Capture the cell that displays the provided text and extract its (x, y) central coordinate. 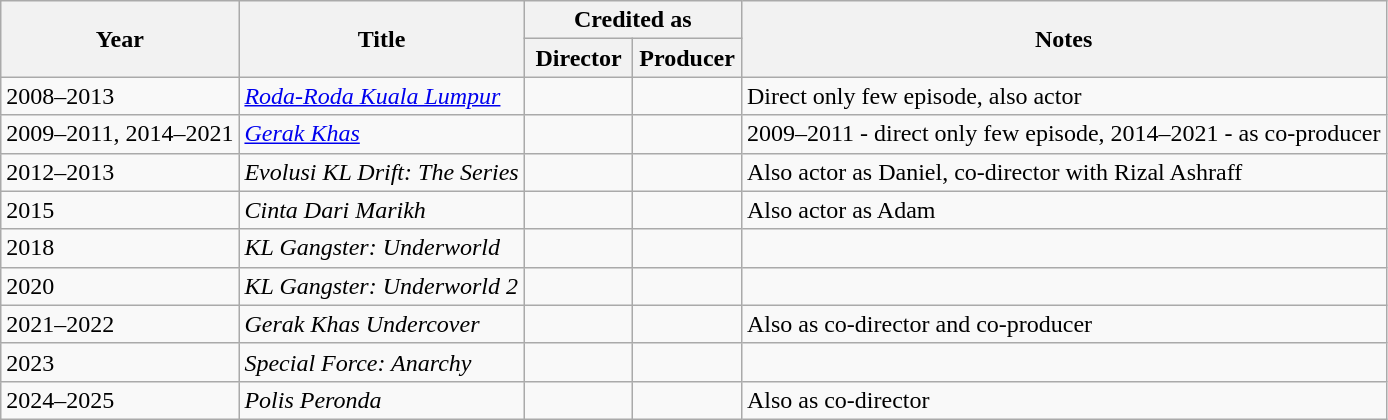
Title (382, 39)
2012–2013 (120, 172)
Also as co-director (1064, 400)
Also actor as Daniel, co-director with Rizal Ashraff (1064, 172)
2024–2025 (120, 400)
Direct only few episode, also actor (1064, 96)
2015 (120, 210)
Producer (688, 58)
Credited as (632, 20)
Gerak Khas Undercover (382, 324)
KL Gangster: Underworld (382, 248)
Notes (1064, 39)
2009–2011 - direct only few episode, 2014–2021 - as co-producer (1064, 134)
Roda-Roda Kuala Lumpur (382, 96)
Evolusi KL Drift: The Series (382, 172)
Year (120, 39)
2023 (120, 362)
Polis Peronda (382, 400)
Also actor as Adam (1064, 210)
Gerak Khas (382, 134)
2018 (120, 248)
2021–2022 (120, 324)
KL Gangster: Underworld 2 (382, 286)
Cinta Dari Marikh (382, 210)
Director (578, 58)
2020 (120, 286)
2009–2011, 2014–2021 (120, 134)
2008–2013 (120, 96)
Also as co-director and co-producer (1064, 324)
Special Force: Anarchy (382, 362)
